Return the [X, Y] coordinate for the center point of the cell that contains the specified text.  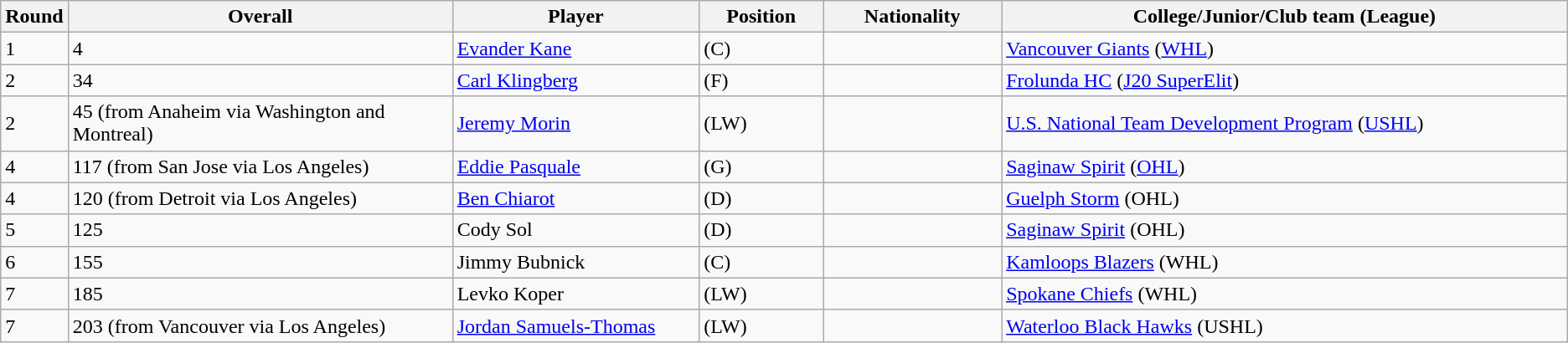
Cody Sol [575, 230]
203 (from Vancouver via Los Angeles) [260, 325]
Nationality [913, 17]
Waterloo Black Hawks (USHL) [1285, 325]
45 (from Anaheim via Washington and Montreal) [260, 124]
5 [34, 230]
Player [575, 17]
34 [260, 80]
Overall [260, 17]
1 [34, 49]
117 (from San Jose via Los Angeles) [260, 166]
U.S. National Team Development Program (USHL) [1285, 124]
6 [34, 262]
Position [761, 17]
Jordan Samuels-Thomas [575, 325]
Frolunda HC (J20 SuperElit) [1285, 80]
Levko Koper [575, 294]
155 [260, 262]
(G) [761, 166]
125 [260, 230]
Spokane Chiefs (WHL) [1285, 294]
Round [34, 17]
(F) [761, 80]
Jimmy Bubnick [575, 262]
120 (from Detroit via Los Angeles) [260, 198]
Guelph Storm (OHL) [1285, 198]
Kamloops Blazers (WHL) [1285, 262]
Eddie Pasquale [575, 166]
Vancouver Giants (WHL) [1285, 49]
College/Junior/Club team (League) [1285, 17]
Evander Kane [575, 49]
Jeremy Morin [575, 124]
Carl Klingberg [575, 80]
Ben Chiarot [575, 198]
185 [260, 294]
